Determine the [X, Y] coordinate at the center of the cell enclosing the given text.  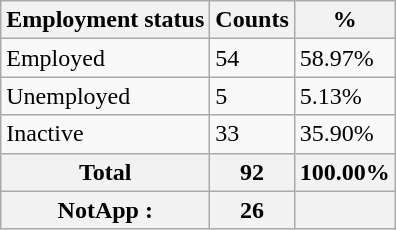
26 [252, 210]
35.90% [344, 134]
5.13% [344, 96]
Total [106, 172]
100.00% [344, 172]
Employed [106, 58]
Unemployed [106, 96]
58.97% [344, 58]
NotApp : [106, 210]
92 [252, 172]
Counts [252, 20]
Inactive [106, 134]
33 [252, 134]
54 [252, 58]
Employment status [106, 20]
% [344, 20]
5 [252, 96]
